From the cell containing the given text, extract its center point as [x, y] coordinate. 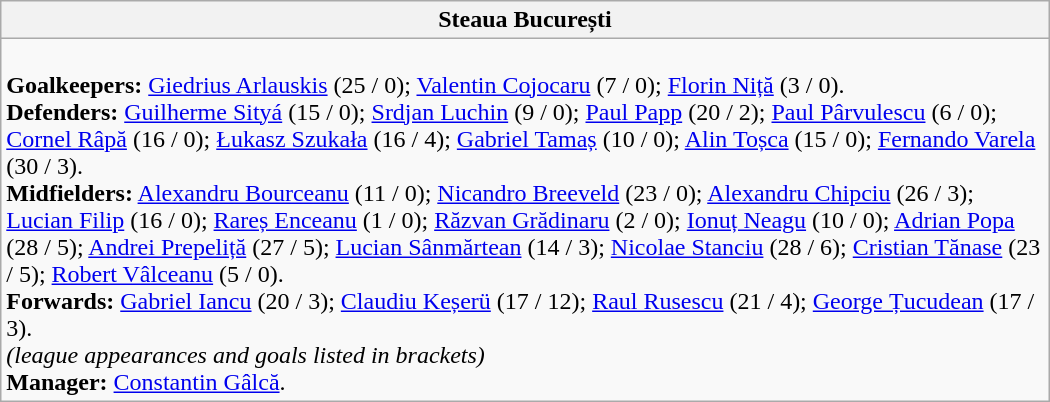
Steaua București [525, 20]
